Output the [x, y] coordinate of the center of the cell containing the given text.  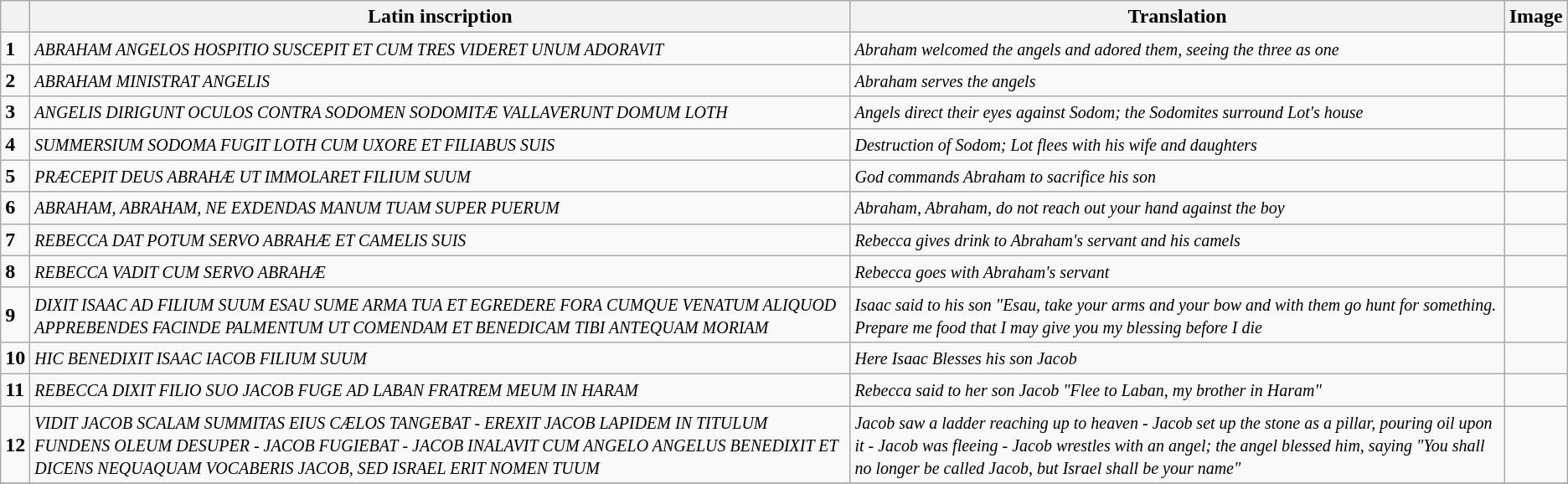
Angels direct their eyes against Sodom; the Sodomites surround Lot's house [1178, 112]
REBECCA DIXIT FILIO SUO JACOB FUGE AD LABAN FRATREM MEUM IN HARAM [441, 389]
REBECCA DAT POTUM SERVO ABRAHÆ ET CAMELIS SUIS [441, 239]
Abraham welcomed the angels and adored them, seeing the three as one [1178, 49]
12 [15, 444]
ABRAHAM, ABRAHAM, NE EXDENDAS MANUM TUAM SUPER PUERUM [441, 208]
Rebecca goes with Abraham's servant [1178, 271]
Abraham, Abraham, do not reach out your hand against the boy [1178, 208]
8 [15, 271]
Translation [1178, 17]
Rebecca gives drink to Abraham's servant and his camels [1178, 239]
Rebecca said to her son Jacob "Flee to Laban, my brother in Haram" [1178, 389]
HIC BENEDIXIT ISAAC IACOB FILIUM SUUM [441, 358]
Here Isaac Blesses his son Jacob [1178, 358]
ABRAHAM ANGELOS HOSPITIO SUSCEPIT ET CUM TRES VIDERET UNUM ADORAVIT [441, 49]
ABRAHAM MINISTRAT ANGELIS [441, 80]
Abraham serves the angels [1178, 80]
Latin inscription [441, 17]
1 [15, 49]
7 [15, 239]
Image [1536, 17]
6 [15, 208]
PRÆCEPIT DEUS ABRAHÆ UT IMMOLARET FILIUM SUUM [441, 176]
9 [15, 315]
3 [15, 112]
Destruction of Sodom; Lot flees with his wife and daughters [1178, 144]
10 [15, 358]
5 [15, 176]
11 [15, 389]
2 [15, 80]
SUMMERSIUM SODOMA FUGIT LOTH CUM UXORE ET FILIABUS SUIS [441, 144]
REBECCA VADIT CUM SERVO ABRAHÆ [441, 271]
4 [15, 144]
ANGELIS DIRIGUNT OCULOS CONTRA SODOMEN SODOMITÆ VALLAVERUNT DOMUM LOTH [441, 112]
God commands Abraham to sacrifice his son [1178, 176]
